Scan for the cell matching the given text and deliver its [x, y] coordinate at center. 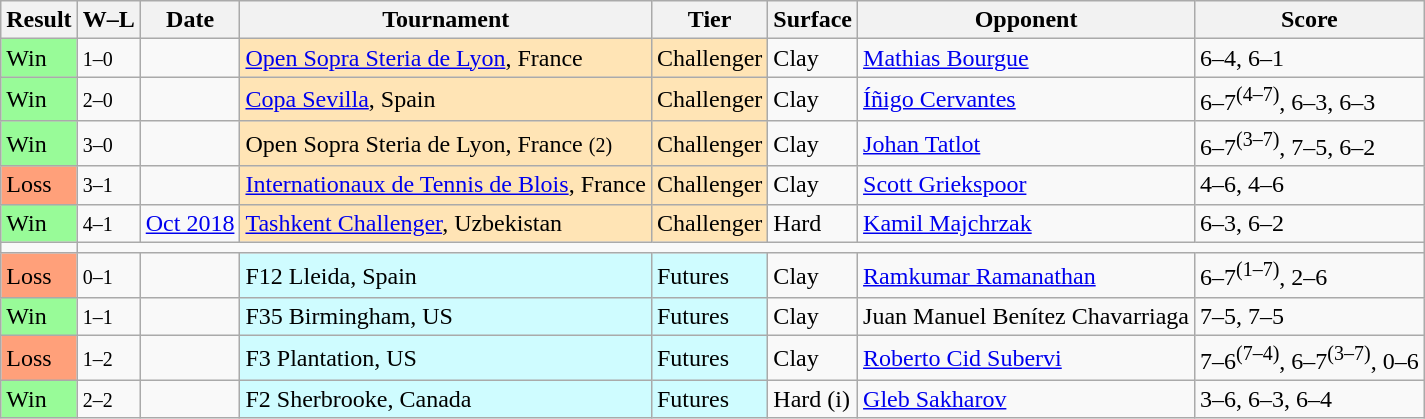
2–2 [108, 399]
F2 Sherbrooke, Canada [446, 399]
Mathias Bourgue [1026, 58]
Roberto Cid Subervi [1026, 358]
7–6(7–4), 6–7(3–7), 0–6 [1309, 358]
Hard [813, 223]
Result [39, 20]
Gleb Sakharov [1026, 399]
Kamil Majchrzak [1026, 223]
6–7(4–7), 6–3, 6–3 [1309, 100]
Íñigo Cervantes [1026, 100]
Hard (i) [813, 399]
4–1 [108, 223]
F12 Lleida, Spain [446, 276]
6–3, 6–2 [1309, 223]
4–6, 4–6 [1309, 185]
2–0 [108, 100]
6–7(1–7), 2–6 [1309, 276]
Open Sopra Steria de Lyon, France (2) [446, 144]
7–5, 7–5 [1309, 317]
Tier [709, 20]
6–4, 6–1 [1309, 58]
Opponent [1026, 20]
Juan Manuel Benítez Chavarriaga [1026, 317]
3–6, 6–3, 6–4 [1309, 399]
3–1 [108, 185]
Tournament [446, 20]
Oct 2018 [190, 223]
Score [1309, 20]
1–1 [108, 317]
6–7(3–7), 7–5, 6–2 [1309, 144]
Ramkumar Ramanathan [1026, 276]
3–0 [108, 144]
Scott Griekspoor [1026, 185]
Johan Tatlot [1026, 144]
1–0 [108, 58]
Date [190, 20]
1–2 [108, 358]
Tashkent Challenger, Uzbekistan [446, 223]
F35 Birmingham, US [446, 317]
Surface [813, 20]
F3 Plantation, US [446, 358]
Copa Sevilla, Spain [446, 100]
W–L [108, 20]
Open Sopra Steria de Lyon, France [446, 58]
Internationaux de Tennis de Blois, France [446, 185]
0–1 [108, 276]
